Find where the given text appears and provide that cell's center as [X, Y] coordinate. 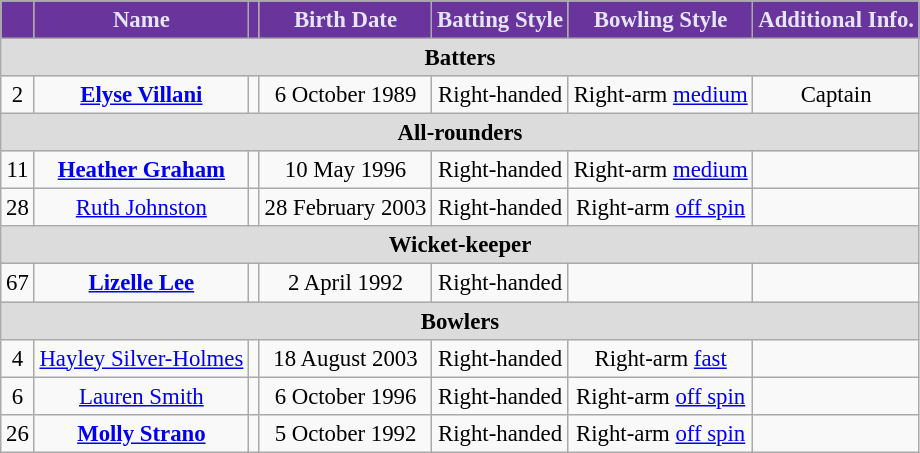
26 [18, 433]
Hayley Silver-Holmes [141, 358]
Additional Info. [836, 20]
11 [18, 170]
2 [18, 95]
2 April 1992 [346, 283]
5 October 1992 [346, 433]
Molly Strano [141, 433]
6 October 1989 [346, 95]
Lauren Smith [141, 396]
4 [18, 358]
Bowling Style [660, 20]
Name [141, 20]
10 May 1996 [346, 170]
Ruth Johnston [141, 208]
67 [18, 283]
Right-arm fast [660, 358]
Wicket-keeper [460, 245]
Captain [836, 95]
All-rounders [460, 133]
28 February 2003 [346, 208]
6 [18, 396]
Birth Date [346, 20]
6 October 1996 [346, 396]
Lizelle Lee [141, 283]
Heather Graham [141, 170]
Batting Style [500, 20]
Elyse Villani [141, 95]
28 [18, 208]
Batters [460, 58]
18 August 2003 [346, 358]
Bowlers [460, 321]
